Detect which cell encompasses the target text, then output its [x, y] center coordinate. 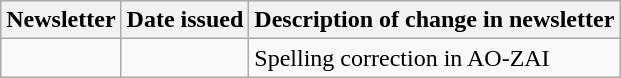
Date issued [185, 20]
Newsletter [61, 20]
Description of change in newsletter [434, 20]
Spelling correction in AO-ZAI [434, 58]
